Output the (X, Y) coordinate of the center of the cell containing the given text.  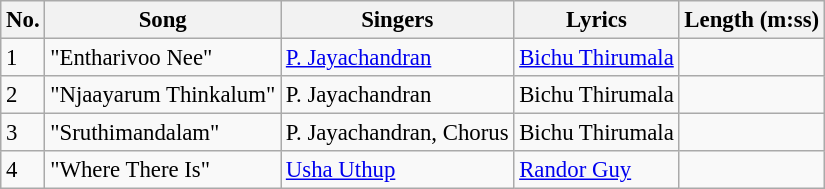
Singers (398, 20)
Randor Guy (596, 170)
Usha Uthup (398, 170)
1 (23, 58)
3 (23, 133)
Length (m:ss) (752, 20)
"Entharivoo Nee" (163, 58)
P. Jayachandran, Chorus (398, 133)
"Sruthimandalam" (163, 133)
Song (163, 20)
No. (23, 20)
2 (23, 95)
"Where There Is" (163, 170)
Lyrics (596, 20)
"Njaayarum Thinkalum" (163, 95)
4 (23, 170)
